For the text-containing cell, return its midpoint in (X, Y) coordinate format. 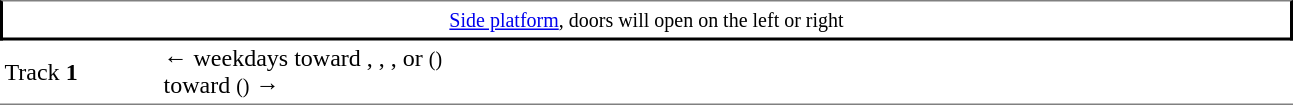
Side platform, doors will open on the left or right (646, 20)
← weekdays toward , , , or () toward () → (726, 72)
Track 1 (80, 72)
